From the cell containing the given text, extract its center point as (X, Y) coordinate. 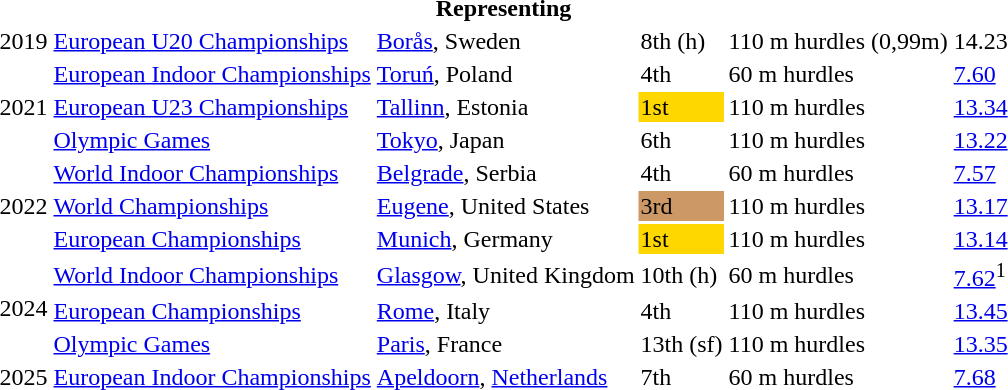
Paris, France (506, 344)
Eugene, United States (506, 206)
Borås, Sweden (506, 41)
European U23 Championships (212, 107)
Tallinn, Estonia (506, 107)
Rome, Italy (506, 311)
3rd (682, 206)
World Championships (212, 206)
10th (h) (682, 275)
Munich, Germany (506, 239)
Glasgow, United Kingdom (506, 275)
110 m hurdles (0,99m) (838, 41)
6th (682, 140)
Belgrade, Serbia (506, 173)
European Indoor Championships (212, 74)
13th (sf) (682, 344)
Tokyo, Japan (506, 140)
8th (h) (682, 41)
Toruń, Poland (506, 74)
European U20 Championships (212, 41)
